Determine the [x, y] coordinate at the center of the cell enclosing the given text.  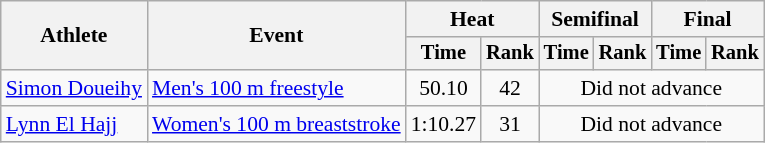
Event [276, 36]
Final [707, 19]
Athlete [74, 36]
31 [510, 124]
Heat [472, 19]
Semifinal [595, 19]
1:10.27 [444, 124]
Simon Doueihy [74, 88]
Men's 100 m freestyle [276, 88]
42 [510, 88]
Lynn El Hajj [74, 124]
Women's 100 m breaststroke [276, 124]
50.10 [444, 88]
